From the cell containing the given text, extract its center point as (X, Y) coordinate. 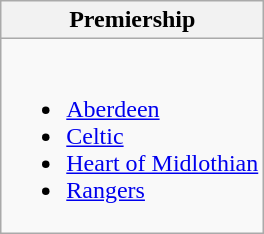
AberdeenCelticHeart of MidlothianRangers (132, 136)
Premiership (132, 20)
